Return the (x, y) coordinate for the center point of the cell that contains the specified text.  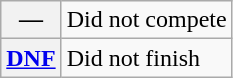
— (31, 20)
Did not finish (146, 58)
Did not compete (146, 20)
DNF (31, 58)
